Locate the cell with the specified text and output its [X, Y] center coordinate. 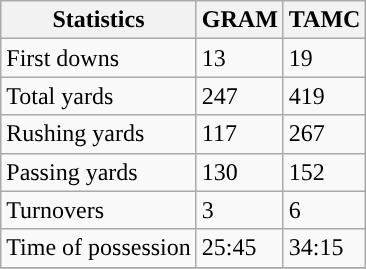
3 [240, 210]
Time of possession [99, 248]
34:15 [324, 248]
19 [324, 58]
130 [240, 172]
TAMC [324, 20]
Passing yards [99, 172]
Turnovers [99, 210]
247 [240, 96]
GRAM [240, 20]
6 [324, 210]
Total yards [99, 96]
First downs [99, 58]
Rushing yards [99, 134]
267 [324, 134]
Statistics [99, 20]
13 [240, 58]
25:45 [240, 248]
117 [240, 134]
419 [324, 96]
152 [324, 172]
